Return (x, y) of the center of cell containing provided text 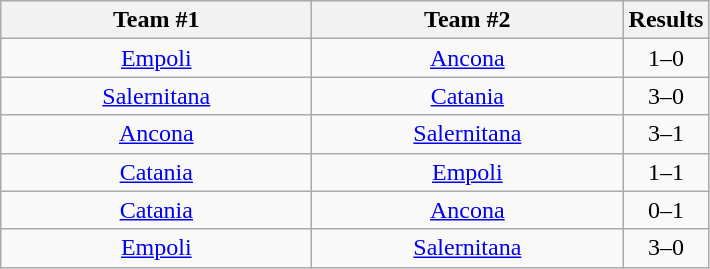
Team #2 (468, 20)
0–1 (666, 210)
Results (666, 20)
3–1 (666, 134)
Team #1 (156, 20)
1–1 (666, 172)
1–0 (666, 58)
